Extract the (X, Y) coordinate from the center of the cell holding the provided text.  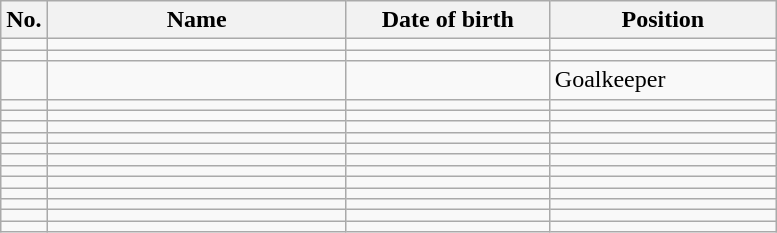
No. (24, 20)
Goalkeeper (662, 80)
Position (662, 20)
Date of birth (448, 20)
Name (196, 20)
